From the cell containing the given text, extract its center point as [x, y] coordinate. 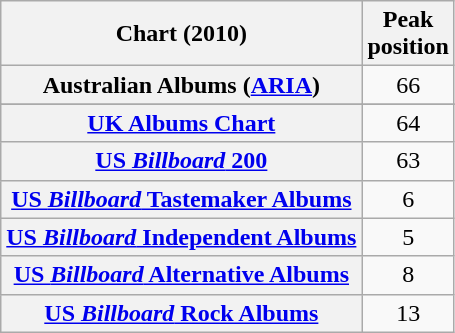
13 [408, 313]
US Billboard Rock Albums [182, 313]
63 [408, 161]
Australian Albums (ARIA) [182, 85]
US Billboard Tastemaker Albums [182, 199]
5 [408, 237]
Chart (2010) [182, 34]
64 [408, 123]
US Billboard Alternative Albums [182, 275]
US Billboard 200 [182, 161]
6 [408, 199]
Peakposition [408, 34]
66 [408, 85]
8 [408, 275]
US Billboard Independent Albums [182, 237]
UK Albums Chart [182, 123]
